From the cell containing the given text, extract its center point as [x, y] coordinate. 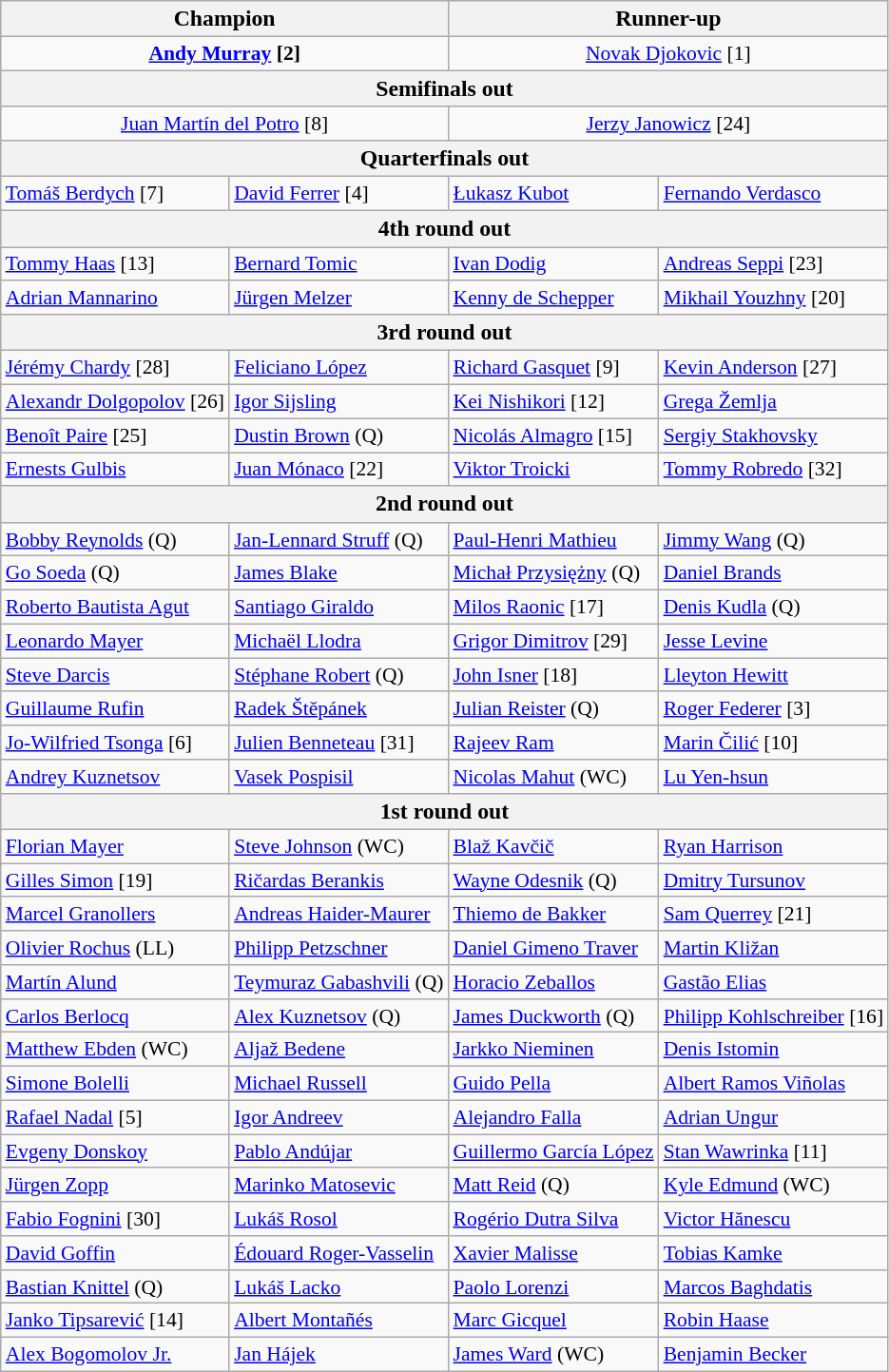
Fernando Verdasco [774, 194]
Lu Yen-hsun [774, 777]
Igor Sijsling [338, 402]
Sam Querrey [21] [774, 915]
Lukáš Lacko [338, 1287]
2nd round out [445, 505]
Alexandr Dolgopolov [26] [115, 402]
Kei Nishikori [12] [553, 402]
Victor Hănescu [774, 1219]
Viktor Troicki [553, 470]
Jürgen Zopp [115, 1186]
James Duckworth (Q) [553, 1016]
Adrian Ungur [774, 1118]
Wayne Odesnik (Q) [553, 880]
Marinko Matosevic [338, 1186]
Aljaž Bedene [338, 1050]
1st round out [445, 812]
Grigor Dimitrov [29] [553, 641]
Go Soeda (Q) [115, 573]
Thiemo de Bakker [553, 915]
Denis Kudla (Q) [774, 608]
Santiago Giraldo [338, 608]
Tobias Kamke [774, 1253]
Marc Gicquel [553, 1321]
Benjamin Becker [774, 1355]
Janko Tipsarević [14] [115, 1321]
Rafael Nadal [5] [115, 1118]
Nicolás Almagro [15] [553, 435]
Horacio Zeballos [553, 982]
Fabio Fognini [30] [115, 1219]
Rajeev Ram [553, 743]
Lukáš Rosol [338, 1219]
Bernard Tomic [338, 264]
Łukasz Kubot [553, 194]
Philipp Petzschner [338, 948]
Guillaume Rufin [115, 709]
Florian Mayer [115, 847]
Jesse Levine [774, 641]
Sergiy Stakhovsky [774, 435]
Jan Hájek [338, 1355]
Ivan Dodig [553, 264]
Daniel Brands [774, 573]
Alex Kuznetsov (Q) [338, 1016]
Julien Benneteau [31] [338, 743]
Michaël Llodra [338, 641]
Vasek Pospisil [338, 777]
Gastão Elias [774, 982]
Tommy Haas [13] [115, 264]
Paolo Lorenzi [553, 1287]
Andreas Seppi [23] [774, 264]
Philipp Kohlschreiber [16] [774, 1016]
Leonardo Mayer [115, 641]
Robin Haase [774, 1321]
Igor Andreev [338, 1118]
Jerzy Janowicz [24] [669, 125]
Matt Reid (Q) [553, 1186]
Champion [224, 19]
Feliciano López [338, 368]
Marcos Baghdatis [774, 1287]
Juan Mónaco [22] [338, 470]
Stan Wawrinka [11] [774, 1151]
James Ward (WC) [553, 1355]
Roberto Bautista Agut [115, 608]
John Isner [18] [553, 675]
Alex Bogomolov Jr. [115, 1355]
Juan Martín del Potro [8] [224, 125]
Kenny de Schepper [553, 299]
Guido Pella [553, 1084]
Denis Istomin [774, 1050]
Xavier Malisse [553, 1253]
Daniel Gimeno Traver [553, 948]
Ričardas Berankis [338, 880]
Roger Federer [3] [774, 709]
Jo-Wilfried Tsonga [6] [115, 743]
Dmitry Tursunov [774, 880]
David Ferrer [4] [338, 194]
4th round out [445, 229]
Matthew Ebden (WC) [115, 1050]
Olivier Rochus (LL) [115, 948]
Dustin Brown (Q) [338, 435]
David Goffin [115, 1253]
Andrey Kuznetsov [115, 777]
Andreas Haider-Maurer [338, 915]
Blaž Kavčič [553, 847]
Ernests Gulbis [115, 470]
Richard Gasquet [9] [553, 368]
Pablo Andújar [338, 1151]
Rogério Dutra Silva [553, 1219]
Carlos Berlocq [115, 1016]
Stéphane Robert (Q) [338, 675]
Bastian Knittel (Q) [115, 1287]
Albert Montañés [338, 1321]
3rd round out [445, 333]
Adrian Mannarino [115, 299]
Semifinals out [445, 89]
Simone Bolelli [115, 1084]
Marin Čilić [10] [774, 743]
Jérémy Chardy [28] [115, 368]
Tommy Robredo [32] [774, 470]
Albert Ramos Viñolas [774, 1084]
Steve Johnson (WC) [338, 847]
James Blake [338, 573]
Benoît Paire [25] [115, 435]
Jimmy Wang (Q) [774, 540]
Jarkko Nieminen [553, 1050]
Lleyton Hewitt [774, 675]
Bobby Reynolds (Q) [115, 540]
Kevin Anderson [27] [774, 368]
Andy Murray [2] [224, 54]
Martín Alund [115, 982]
Martin Kližan [774, 948]
Marcel Granollers [115, 915]
Nicolas Mahut (WC) [553, 777]
Tomáš Berdych [7] [115, 194]
Michał Przysiężny (Q) [553, 573]
Michael Russell [338, 1084]
Guillermo García López [553, 1151]
Teymuraz Gabashvili (Q) [338, 982]
Jürgen Melzer [338, 299]
Grega Žemlja [774, 402]
Novak Djokovic [1] [669, 54]
Runner-up [669, 19]
Jan-Lennard Struff (Q) [338, 540]
Édouard Roger-Vasselin [338, 1253]
Milos Raonic [17] [553, 608]
Quarterfinals out [445, 159]
Steve Darcis [115, 675]
Julian Reister (Q) [553, 709]
Mikhail Youzhny [20] [774, 299]
Gilles Simon [19] [115, 880]
Radek Štěpánek [338, 709]
Paul-Henri Mathieu [553, 540]
Ryan Harrison [774, 847]
Alejandro Falla [553, 1118]
Evgeny Donskoy [115, 1151]
Kyle Edmund (WC) [774, 1186]
